Output the [X, Y] coordinate of the center of the cell containing the given text.  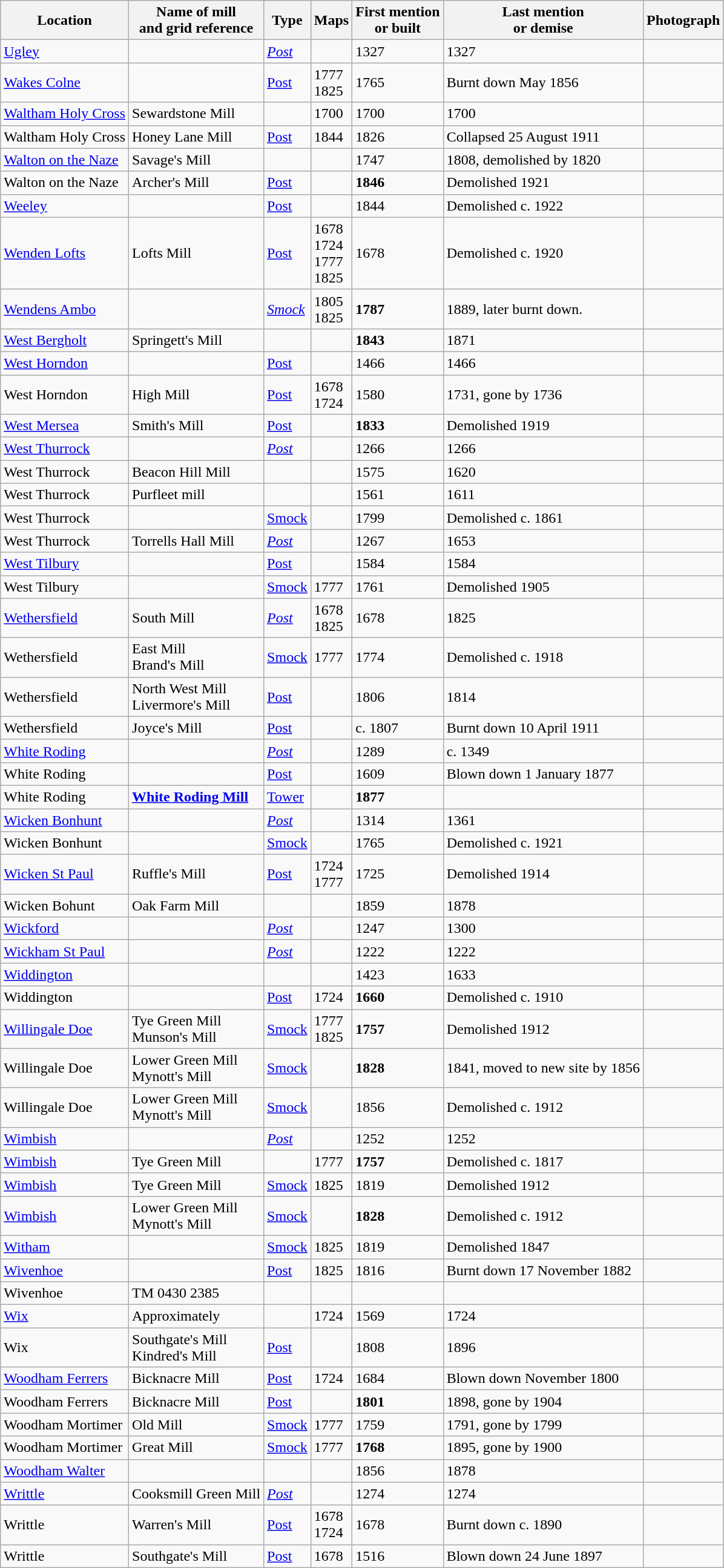
High Mill [196, 394]
1423 [398, 975]
Torrells Hall Mill [196, 541]
1791, gone by 1799 [543, 1425]
1843 [398, 340]
Wakes Colne [65, 82]
Collapsed 25 August 1911 [543, 137]
Oak Farm Mill [196, 906]
Name of milland grid reference [196, 21]
Smith's Mill [196, 426]
1575 [398, 472]
Sewardstone Mill [196, 114]
1768 [398, 1448]
1569 [398, 1316]
1898, gone by 1904 [543, 1402]
Beacon Hill Mill [196, 472]
Savage's Mill [196, 160]
1841, moved to new site by 1856 [543, 1068]
1300 [543, 929]
1846 [398, 183]
1774 [398, 657]
Tye Green MillMunson's Mill [196, 1028]
1314 [398, 820]
1833 [398, 426]
1814 [543, 697]
16781825 [331, 618]
1808 [398, 1348]
Ruffle's Mill [196, 875]
1826 [398, 137]
Wenden Lofts [65, 253]
1808, demolished by 1820 [543, 160]
1806 [398, 697]
1620 [543, 472]
Honey Lane Mill [196, 137]
Burnt down c. 1890 [543, 1524]
Location [65, 21]
Demolished 1847 [543, 1247]
Purfleet mill [196, 495]
Burnt down May 1856 [543, 82]
c. 1349 [543, 751]
Demolished 1921 [543, 183]
Wickham St Paul [65, 952]
Woodham Walter [65, 1471]
1816 [398, 1270]
1247 [398, 929]
1787 [398, 309]
North West MillLivermore's Mill [196, 697]
Old Mill [196, 1425]
1747 [398, 160]
1289 [398, 751]
Burnt down 17 November 1882 [543, 1270]
Demolished c. 1910 [543, 998]
Blown down 1 January 1877 [543, 774]
1653 [543, 541]
Joyce's Mill [196, 728]
1877 [398, 797]
c. 1807 [398, 728]
Tower [288, 797]
Wicken Bohunt [65, 906]
Photograph [683, 21]
Ugley [65, 51]
Blown down November 1800 [543, 1379]
Last mention or demise [543, 21]
1561 [398, 495]
Warren's Mill [196, 1524]
1267 [398, 541]
White Roding Mill [196, 797]
Cooksmill Green Mill [196, 1494]
Demolished 1919 [543, 426]
1361 [543, 820]
West Mersea [65, 426]
1633 [543, 975]
Southgate's MillKindred's Mill [196, 1348]
South Mill [196, 618]
17241777 [331, 875]
Lofts Mill [196, 253]
Southgate's Mill [196, 1556]
Demolished 1914 [543, 875]
Blown down 24 June 1897 [543, 1556]
Type [288, 21]
1799 [398, 518]
Demolished c. 1920 [543, 253]
1725 [398, 875]
Demolished c. 1921 [543, 843]
1684 [398, 1379]
Wickford [65, 929]
1611 [543, 495]
1731, gone by 1736 [543, 394]
Demolished c. 1922 [543, 206]
1859 [398, 906]
Burnt down 10 April 1911 [543, 728]
Wicken St Paul [65, 875]
Archer's Mill [196, 183]
18051825 [331, 309]
1871 [543, 340]
1896 [543, 1348]
Approximately [196, 1316]
1660 [398, 998]
1895, gone by 1900 [543, 1448]
Demolished c. 1918 [543, 657]
Maps [331, 21]
1889, later burnt down. [543, 309]
1609 [398, 774]
Weeley [65, 206]
West Bergholt [65, 340]
1580 [398, 394]
TM 0430 2385 [196, 1293]
Witham [65, 1247]
Demolished c. 1817 [543, 1161]
1761 [398, 587]
1759 [398, 1425]
Demolished c. 1861 [543, 518]
First mentionor built [398, 21]
East MillBrand's Mill [196, 657]
Springett's Mill [196, 340]
1801 [398, 1402]
Great Mill [196, 1448]
1678172417771825 [331, 253]
Demolished 1905 [543, 587]
Wendens Ambo [65, 309]
1516 [398, 1556]
